Capture the cell that displays the provided text and extract its [X, Y] central coordinate. 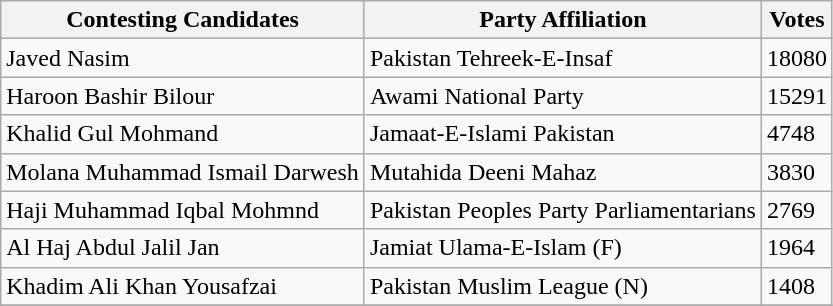
Votes [796, 20]
Khalid Gul Mohmand [183, 134]
1964 [796, 248]
Molana Muhammad Ismail Darwesh [183, 172]
15291 [796, 96]
Pakistan Muslim League (N) [562, 286]
Jamiat Ulama-E-Islam (F) [562, 248]
1408 [796, 286]
Khadim Ali Khan Yousafzai [183, 286]
2769 [796, 210]
3830 [796, 172]
Al Haj Abdul Jalil Jan [183, 248]
18080 [796, 58]
Haroon Bashir Bilour [183, 96]
Pakistan Peoples Party Parliamentarians [562, 210]
Jamaat-E-Islami Pakistan [562, 134]
Haji Muhammad Iqbal Mohmnd [183, 210]
Pakistan Tehreek-E-Insaf [562, 58]
Javed Nasim [183, 58]
Mutahida Deeni Mahaz [562, 172]
Contesting Candidates [183, 20]
Awami National Party [562, 96]
Party Affiliation [562, 20]
4748 [796, 134]
